Detect which cell encompasses the target text, then output its [x, y] center coordinate. 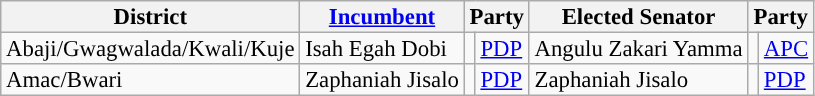
Isah Egah Dobi [382, 49]
Angulu Zakari Yamma [638, 49]
Amac/Bwari [150, 80]
Abaji/Gwagwalada/Kwali/Kuje [150, 49]
District [150, 17]
Elected Senator [638, 17]
Incumbent [382, 17]
APC [786, 49]
